Output the [x, y] coordinate of the center of the cell containing the given text.  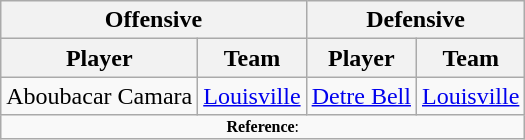
Defensive [416, 20]
Detre Bell [361, 96]
Offensive [154, 20]
Reference: [263, 127]
Aboubacar Camara [100, 96]
